Detect which cell encompasses the target text, then output its [x, y] center coordinate. 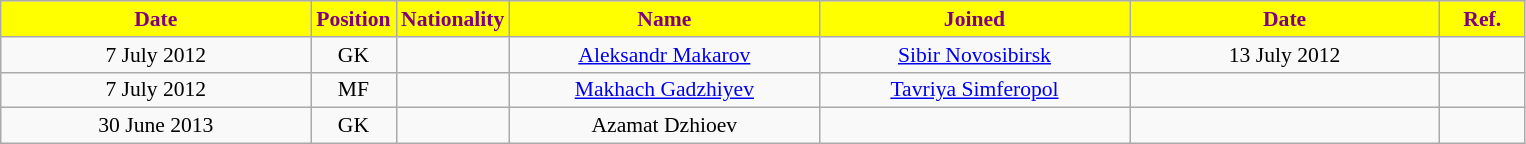
Name [664, 19]
Makhach Gadzhiyev [664, 90]
Sibir Novosibirsk [974, 55]
Ref. [1482, 19]
MF [354, 90]
Position [354, 19]
Nationality [452, 19]
Aleksandr Makarov [664, 55]
13 July 2012 [1285, 55]
30 June 2013 [156, 126]
Azamat Dzhioev [664, 126]
Tavriya Simferopol [974, 90]
Joined [974, 19]
